Return [X, Y] of the center of cell containing provided text 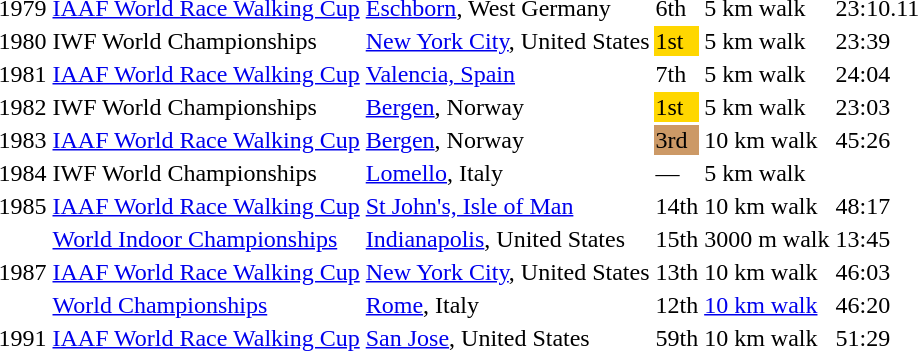
— [677, 173]
12th [677, 305]
Rome, Italy [508, 305]
Indianapolis, United States [508, 239]
World Championships [206, 305]
3rd [677, 140]
St John's, Isle of Man [508, 206]
14th [677, 206]
15th [677, 239]
7th [677, 74]
3000 m walk [767, 239]
Valencia, Spain [508, 74]
13th [677, 272]
Lomello, Italy [508, 173]
World Indoor Championships [206, 239]
